Return the (x, y) coordinate for the center point of the cell that contains the specified text.  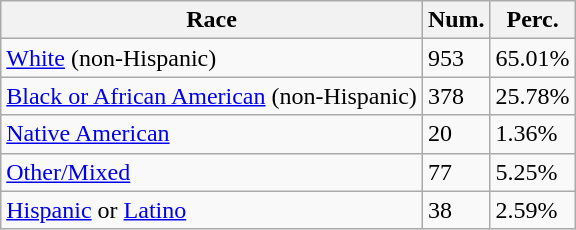
1.36% (532, 134)
378 (456, 96)
Black or African American (non-Hispanic) (212, 96)
Other/Mixed (212, 172)
5.25% (532, 172)
White (non-Hispanic) (212, 58)
Native American (212, 134)
77 (456, 172)
20 (456, 134)
25.78% (532, 96)
Num. (456, 20)
Race (212, 20)
Hispanic or Latino (212, 210)
953 (456, 58)
2.59% (532, 210)
Perc. (532, 20)
65.01% (532, 58)
38 (456, 210)
